From the cell containing the given text, extract its center point as [x, y] coordinate. 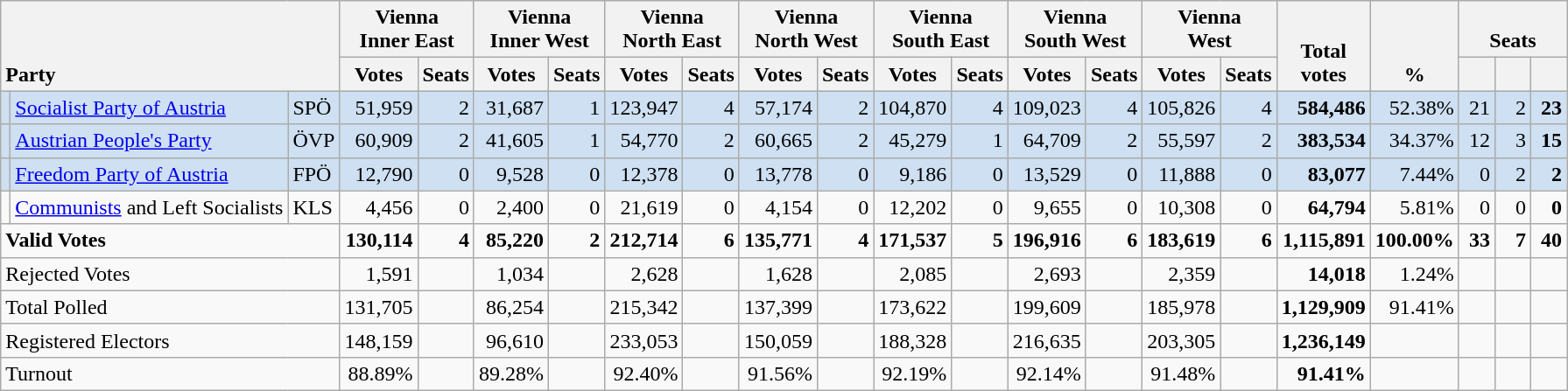
Totalvotes [1324, 45]
64,794 [1324, 207]
12 [1476, 141]
60,909 [378, 141]
109,023 [1047, 108]
60,665 [777, 141]
104,870 [912, 108]
ViennaWest [1210, 30]
584,486 [1324, 108]
KLS [313, 207]
105,826 [1182, 108]
ViennaInner West [539, 30]
ÖVP [313, 141]
9,528 [511, 174]
57,174 [777, 108]
64,709 [1047, 141]
1,115,891 [1324, 241]
55,597 [1182, 141]
23 [1548, 108]
383,534 [1324, 141]
185,978 [1182, 307]
40 [1548, 241]
2,400 [511, 207]
96,610 [511, 340]
91.48% [1182, 374]
1.24% [1415, 274]
Turnout [170, 374]
12,378 [644, 174]
SPÖ [313, 108]
Total Polled [170, 307]
31,687 [511, 108]
100.00% [1415, 241]
215,342 [644, 307]
5 [980, 241]
52.38% [1415, 108]
Valid Votes [170, 241]
2,628 [644, 274]
Rejected Votes [170, 274]
1,591 [378, 274]
9,186 [912, 174]
Party [170, 45]
3 [1513, 141]
1,129,909 [1324, 307]
ViennaInner East [406, 30]
7 [1513, 241]
148,159 [378, 340]
9,655 [1047, 207]
4,154 [777, 207]
ViennaNorth West [805, 30]
% [1415, 45]
Socialist Party of Austria [149, 108]
ViennaNorth East [672, 30]
212,714 [644, 241]
13,529 [1047, 174]
2,085 [912, 274]
45,279 [912, 141]
Communists and Left Socialists [149, 207]
86,254 [511, 307]
88.89% [378, 374]
1,628 [777, 274]
135,771 [777, 241]
7.44% [1415, 174]
171,537 [912, 241]
12,790 [378, 174]
11,888 [1182, 174]
173,622 [912, 307]
130,114 [378, 241]
233,053 [644, 340]
150,059 [777, 340]
137,399 [777, 307]
12,202 [912, 207]
Freedom Party of Austria [149, 174]
51,959 [378, 108]
92.40% [644, 374]
123,947 [644, 108]
2,359 [1182, 274]
85,220 [511, 241]
34.37% [1415, 141]
92.14% [1047, 374]
13,778 [777, 174]
21,619 [644, 207]
FPÖ [313, 174]
131,705 [378, 307]
Austrian People's Party [149, 141]
83,077 [1324, 174]
54,770 [644, 141]
ViennaSouth East [940, 30]
Registered Electors [170, 340]
1,236,149 [1324, 340]
188,328 [912, 340]
33 [1476, 241]
89.28% [511, 374]
10,308 [1182, 207]
216,635 [1047, 340]
21 [1476, 108]
ViennaSouth West [1075, 30]
5.81% [1415, 207]
1,034 [511, 274]
92.19% [912, 374]
196,916 [1047, 241]
4,456 [378, 207]
183,619 [1182, 241]
203,305 [1182, 340]
91.56% [777, 374]
15 [1548, 141]
41,605 [511, 141]
14,018 [1324, 274]
199,609 [1047, 307]
2,693 [1047, 274]
